Extract the [X, Y] coordinate from the center of the cell holding the provided text.  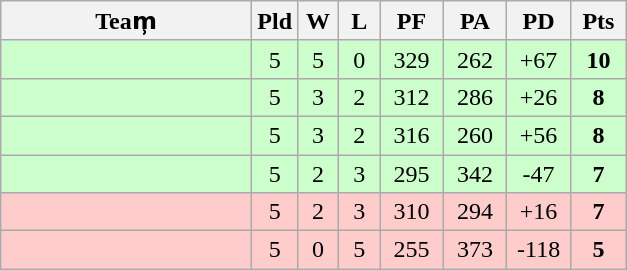
+67 [539, 59]
260 [475, 135]
10 [598, 59]
L [360, 21]
286 [475, 97]
+26 [539, 97]
373 [475, 250]
W [318, 21]
PF [412, 21]
295 [412, 173]
310 [412, 212]
-47 [539, 173]
Team̹̹ [126, 21]
PA [475, 21]
316 [412, 135]
329 [412, 59]
312 [412, 97]
262 [475, 59]
-118 [539, 250]
Pts [598, 21]
294 [475, 212]
255 [412, 250]
PD [539, 21]
342 [475, 173]
+16 [539, 212]
Pld [275, 21]
+56 [539, 135]
